Output the [X, Y] coordinate of the center of the cell containing the given text.  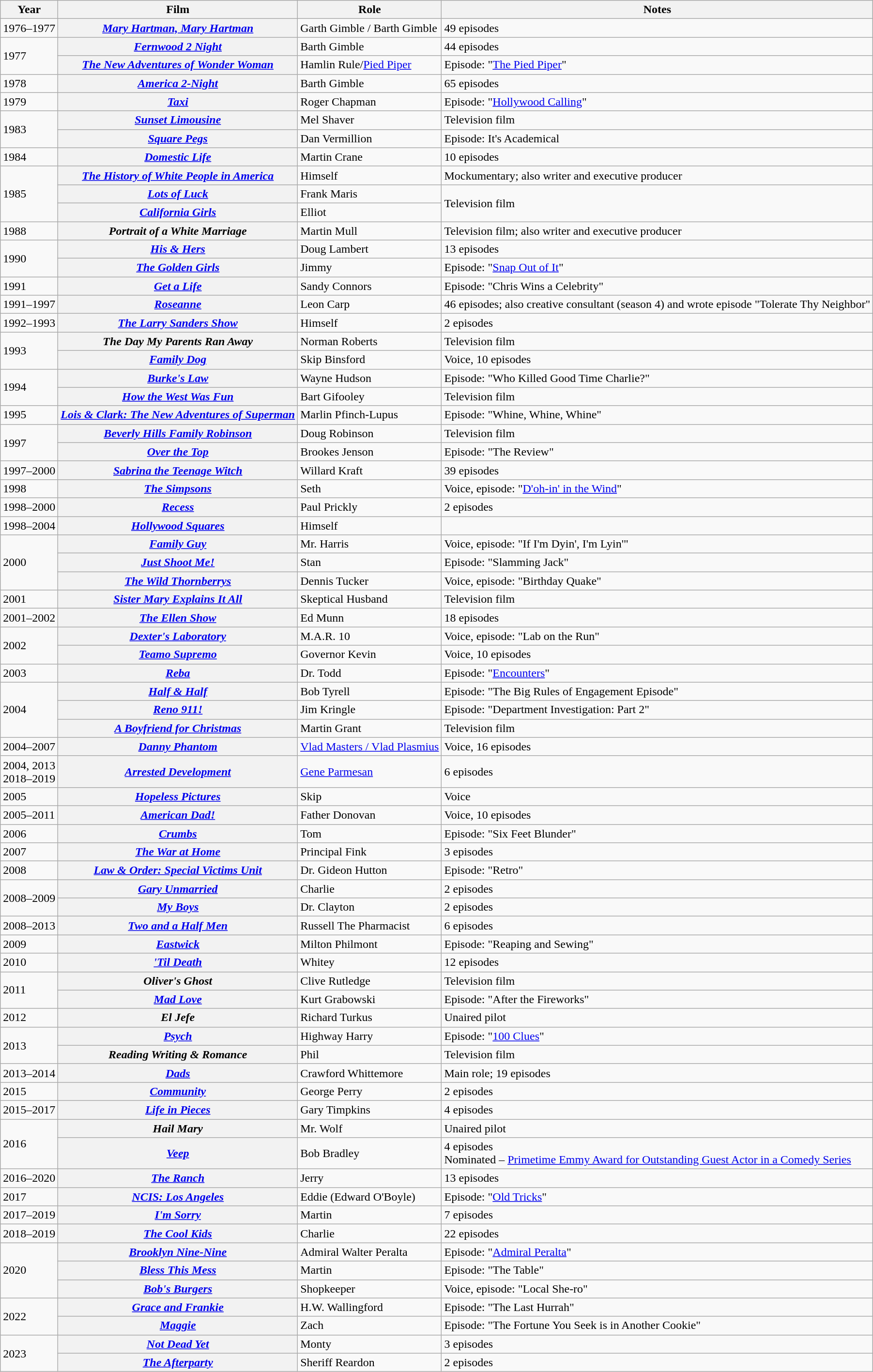
Episode: "The Pied Piper" [658, 65]
Paul Prickly [370, 507]
I'm Sorry [178, 1215]
The Wild Thornberrys [178, 581]
Over the Top [178, 452]
Gary Timpkins [370, 1110]
Norman Roberts [370, 341]
Square Pegs [178, 138]
Episode: "Snap Out of It" [658, 268]
Family Dog [178, 360]
Jerry [370, 1178]
Milton Philmont [370, 944]
12 episodes [658, 962]
The Ellen Show [178, 618]
Lots of Luck [178, 194]
Reading Writing & Romance [178, 1054]
2004 [29, 710]
Notes [658, 10]
2016 [29, 1144]
Elliot [370, 212]
Mockumentary; also writer and executive producer [658, 175]
Episode: "Slamming Jack" [658, 563]
2002 [29, 645]
1985 [29, 194]
Episode: "The Last Hurrah" [658, 1307]
44 episodes [658, 46]
65 episodes [658, 83]
Vlad Masters / Vlad Plasmius [370, 747]
2008–2013 [29, 926]
Crumbs [178, 833]
39 episodes [658, 470]
2015–2017 [29, 1110]
Bob Bradley [370, 1153]
2000 [29, 563]
Dexter's Laboratory [178, 636]
The Larry Sanders Show [178, 323]
Arrested Development [178, 772]
2020 [29, 1270]
1984 [29, 157]
Fernwood 2 Night [178, 46]
Admiral Walter Peralta [370, 1252]
1990 [29, 259]
1979 [29, 102]
Maggie [178, 1326]
2005–2011 [29, 815]
Father Donovan [370, 815]
The Ranch [178, 1178]
4 episodesNominated – Primetime Emmy Award for Outstanding Guest Actor in a Comedy Series [658, 1153]
2008–2009 [29, 898]
Eastwick [178, 944]
Mad Love [178, 999]
2018–2019 [29, 1234]
The War at Home [178, 852]
Dr. Gideon Hutton [370, 870]
Brookes Jenson [370, 452]
Voice, episode: "Local She-ro" [658, 1289]
Family Guy [178, 544]
Community [178, 1091]
Oliver's Ghost [178, 981]
1998–2004 [29, 525]
Voice, 16 episodes [658, 747]
Domestic Life [178, 157]
The Afterparty [178, 1362]
Life in Pieces [178, 1110]
Episode: "Who Killed Good Time Charlie?" [658, 378]
2007 [29, 852]
Mel Shaver [370, 120]
Willard Kraft [370, 470]
Monty [370, 1344]
Teamo Supremo [178, 655]
1998 [29, 488]
Role [370, 10]
Episode: "Hollywood Calling" [658, 102]
Main role; 19 episodes [658, 1073]
2011 [29, 990]
My Boys [178, 907]
The Simpsons [178, 488]
1993 [29, 351]
A Boyfriend for Christmas [178, 728]
1978 [29, 83]
Martin Mull [370, 231]
Hail Mary [178, 1128]
Richard Turkus [370, 1018]
Veep [178, 1153]
Episode: "Admiral Peralta" [658, 1252]
2001 [29, 599]
Episode: "Old Tricks" [658, 1197]
Tom [370, 833]
Television film; also writer and executive producer [658, 231]
2022 [29, 1316]
Sister Mary Explains It All [178, 599]
2006 [29, 833]
Mr. Wolf [370, 1128]
Law & Order: Special Victims Unit [178, 870]
Voice [658, 796]
Sabrina the Teenage Witch [178, 470]
M.A.R. 10 [370, 636]
Beverly Hills Family Robinson [178, 433]
Jim Kringle [370, 710]
Portrait of a White Marriage [178, 231]
Skeptical Husband [370, 599]
Lois & Clark: The New Adventures of Superman [178, 415]
Episode: "The Big Rules of Engagement Episode" [658, 691]
Ed Munn [370, 618]
Dr. Todd [370, 673]
Marlin Pfinch-Lupus [370, 415]
Garth Gimble / Barth Gimble [370, 28]
Episode: It's Academical [658, 138]
1994 [29, 387]
Crawford Whittemore [370, 1073]
Clive Rutledge [370, 981]
2008 [29, 870]
2023 [29, 1353]
Wayne Hudson [370, 378]
Episode: "Encounters" [658, 673]
NCIS: Los Angeles [178, 1197]
Gary Unmarried [178, 889]
Voice, episode: "D'oh-in' in the Wind" [658, 488]
El Jefe [178, 1018]
Phil [370, 1054]
Whitey [370, 962]
Frank Maris [370, 194]
1992–1993 [29, 323]
Voice, episode: "Lab on the Run" [658, 636]
Brooklyn Nine-Nine [178, 1252]
Hamlin Rule/Pied Piper [370, 65]
4 episodes [658, 1110]
2017 [29, 1197]
Half & Half [178, 691]
Skip Binsford [370, 360]
Reba [178, 673]
1988 [29, 231]
22 episodes [658, 1234]
Film [178, 10]
Episode: "The Fortune You Seek is in Another Cookie" [658, 1326]
Shopkeeper [370, 1289]
49 episodes [658, 28]
1998–2000 [29, 507]
2010 [29, 962]
The Day My Parents Ran Away [178, 341]
Dads [178, 1073]
Leon Carp [370, 305]
George Perry [370, 1091]
2017–2019 [29, 1215]
1991–1997 [29, 305]
Highway Harry [370, 1036]
Seth [370, 488]
The New Adventures of Wonder Woman [178, 65]
Episode: "Retro" [658, 870]
1997–2000 [29, 470]
Episode: "Six Feet Blunder" [658, 833]
California Girls [178, 212]
Episode: "Reaping and Sewing" [658, 944]
Eddie (Edward O'Boyle) [370, 1197]
1991 [29, 286]
American Dad! [178, 815]
Mr. Harris [370, 544]
Just Shoot Me! [178, 563]
Dr. Clayton [370, 907]
Two and a Half Men [178, 926]
Kurt Grabowski [370, 999]
10 episodes [658, 157]
Hollywood Squares [178, 525]
Not Dead Yet [178, 1344]
Bob's Burgers [178, 1289]
Episode: "After the Fireworks" [658, 999]
Sheriff Reardon [370, 1362]
46 episodes; also creative consultant (season 4) and wrote episode "Tolerate Thy Neighbor" [658, 305]
Bart Gifooley [370, 396]
Taxi [178, 102]
Sunset Limousine [178, 120]
Episode: "The Table" [658, 1270]
Burke's Law [178, 378]
Bob Tyrell [370, 691]
'Til Death [178, 962]
Martin Grant [370, 728]
Gene Parmesan [370, 772]
Jimmy [370, 268]
Psych [178, 1036]
Doug Lambert [370, 249]
Grace and Frankie [178, 1307]
Dennis Tucker [370, 581]
Hopeless Pictures [178, 796]
Principal Fink [370, 852]
Get a Life [178, 286]
The Cool Kids [178, 1234]
Skip [370, 796]
Episode: "Department Investigation: Part 2" [658, 710]
2004, 20132018–2019 [29, 772]
Episode: "Chris Wins a Celebrity" [658, 286]
2005 [29, 796]
Roger Chapman [370, 102]
Recess [178, 507]
The History of White People in America [178, 175]
Dan Vermillion [370, 138]
1983 [29, 129]
Episode: "Whine, Whine, Whine" [658, 415]
Doug Robinson [370, 433]
18 episodes [658, 618]
Year [29, 10]
Episode: "100 Clues" [658, 1036]
2012 [29, 1018]
Danny Phantom [178, 747]
1995 [29, 415]
The Golden Girls [178, 268]
2013–2014 [29, 1073]
7 episodes [658, 1215]
2013 [29, 1045]
Sandy Connors [370, 286]
Russell The Pharmacist [370, 926]
2009 [29, 944]
1976–1977 [29, 28]
Mary Hartman, Mary Hartman [178, 28]
2003 [29, 673]
Governor Kevin [370, 655]
His & Hers [178, 249]
Voice, episode: "If I'm Dyin', I'm Lyin'" [658, 544]
Zach [370, 1326]
2001–2002 [29, 618]
Roseanne [178, 305]
Voice, episode: "Birthday Quake" [658, 581]
H.W. Wallingford [370, 1307]
Bless This Mess [178, 1270]
Episode: "The Review" [658, 452]
America 2-Night [178, 83]
2004–2007 [29, 747]
1997 [29, 442]
How the West Was Fun [178, 396]
2015 [29, 1091]
1977 [29, 56]
2016–2020 [29, 1178]
Stan [370, 563]
Martin Crane [370, 157]
Reno 911! [178, 710]
